Return the [x, y] coordinate for the center point of the cell that contains the specified text.  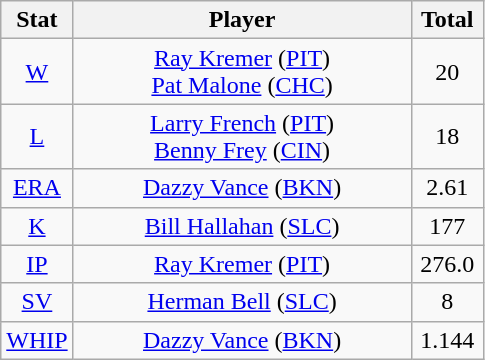
W [37, 72]
Ray Kremer (PIT)Pat Malone (CHC) [242, 72]
1.144 [447, 340]
Bill Hallahan (SLC) [242, 226]
2.61 [447, 188]
Total [447, 20]
WHIP [37, 340]
ERA [37, 188]
IP [37, 264]
8 [447, 302]
SV [37, 302]
18 [447, 136]
Larry French (PIT)Benny Frey (CIN) [242, 136]
20 [447, 72]
177 [447, 226]
K [37, 226]
Player [242, 20]
Ray Kremer (PIT) [242, 264]
Herman Bell (SLC) [242, 302]
Stat [37, 20]
L [37, 136]
276.0 [447, 264]
